Extract the (X, Y) coordinate from the center of the cell holding the provided text.  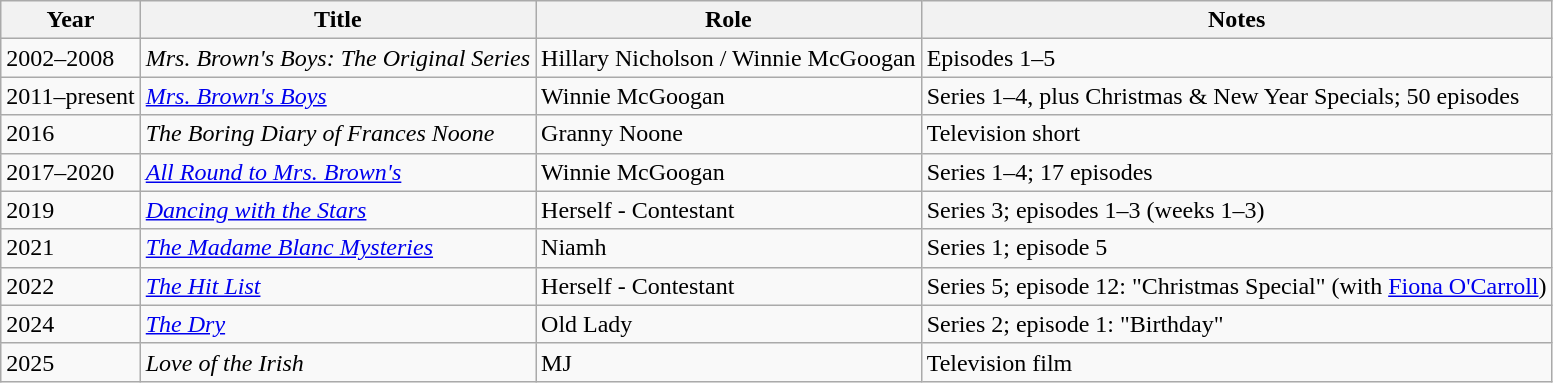
Niamh (729, 248)
Old Lady (729, 324)
Series 1–4, plus Christmas & New Year Specials; 50 episodes (1236, 96)
Series 5; episode 12: "Christmas Special" (with Fiona O'Carroll) (1236, 286)
2022 (70, 286)
Year (70, 20)
Hillary Nicholson / Winnie McGoogan (729, 58)
2016 (70, 134)
2024 (70, 324)
MJ (729, 362)
Mrs. Brown's Boys (338, 96)
Series 1; episode 5 (1236, 248)
2019 (70, 210)
Television film (1236, 362)
Notes (1236, 20)
Television short (1236, 134)
All Round to Mrs. Brown's (338, 172)
2017–2020 (70, 172)
Mrs. Brown's Boys: The Original Series (338, 58)
Episodes 1–5 (1236, 58)
Series 3; episodes 1–3 (weeks 1–3) (1236, 210)
2011–present (70, 96)
The Madame Blanc Mysteries (338, 248)
Role (729, 20)
The Boring Diary of Frances Noone (338, 134)
Dancing with the Stars (338, 210)
Title (338, 20)
Granny Noone (729, 134)
2025 (70, 362)
2002–2008 (70, 58)
Series 2; episode 1: "Birthday" (1236, 324)
The Dry (338, 324)
Series 1–4; 17 episodes (1236, 172)
The Hit List (338, 286)
Love of the Irish (338, 362)
2021 (70, 248)
